Return [x, y] of the center of cell containing provided text 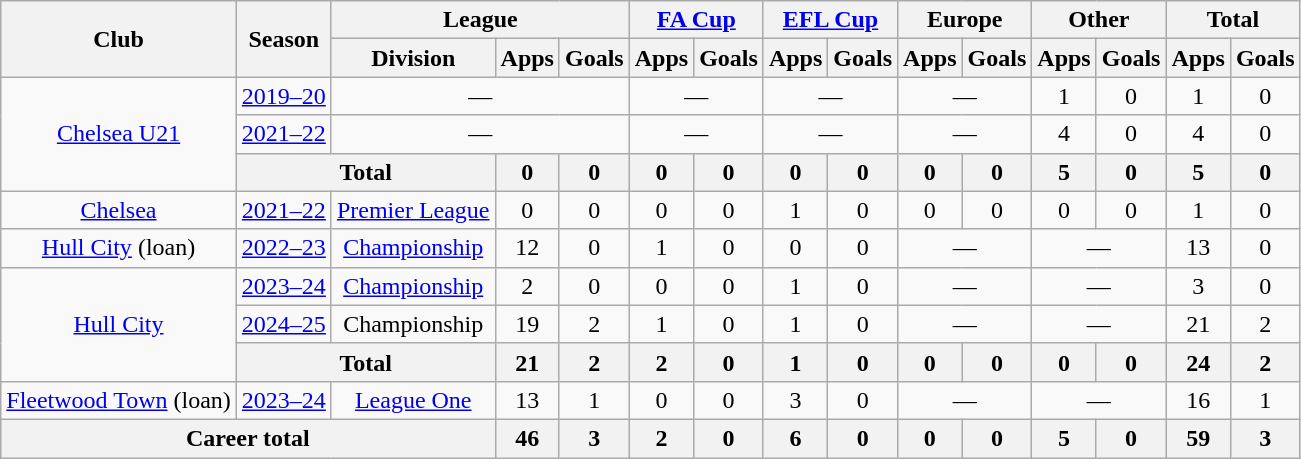
Hull City (loan) [119, 248]
59 [1198, 438]
Premier League [413, 210]
12 [527, 248]
Chelsea U21 [119, 134]
46 [527, 438]
Other [1099, 20]
Division [413, 58]
2022–23 [284, 248]
24 [1198, 362]
Fleetwood Town (loan) [119, 400]
Season [284, 39]
EFL Cup [830, 20]
6 [795, 438]
2019–20 [284, 96]
16 [1198, 400]
League [480, 20]
Chelsea [119, 210]
League One [413, 400]
FA Cup [696, 20]
Hull City [119, 324]
Career total [248, 438]
Club [119, 39]
2024–25 [284, 324]
19 [527, 324]
Europe [965, 20]
